Capture the cell that displays the provided text and extract its [X, Y] central coordinate. 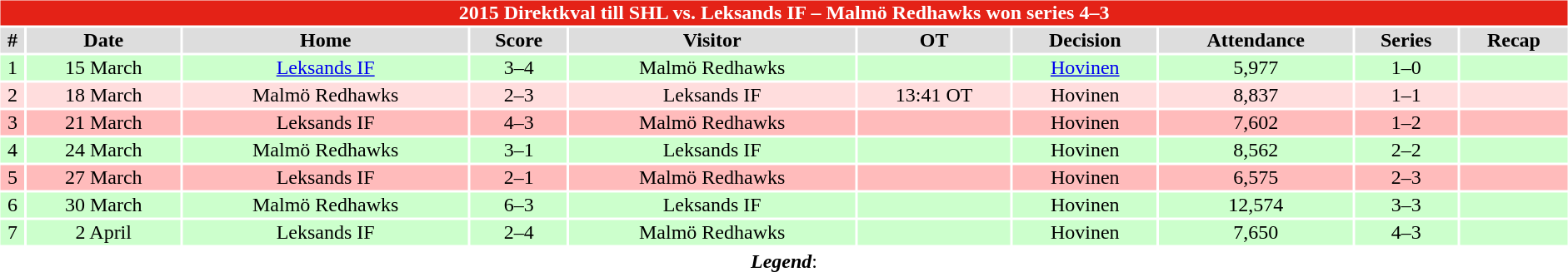
1–2 [1406, 122]
6–3 [518, 205]
30 March [103, 205]
Recap [1513, 41]
27 March [103, 177]
7 [12, 232]
2–1 [518, 177]
Date [103, 41]
2–4 [518, 232]
3–4 [518, 67]
Home [325, 41]
2015 Direktkval till SHL vs. Leksands IF – Malmö Redhawks won series 4–3 [783, 12]
18 March [103, 96]
Attendance [1255, 41]
4 [12, 151]
6,575 [1255, 177]
7,602 [1255, 122]
3–1 [518, 151]
8,837 [1255, 96]
1 [12, 67]
Series [1406, 41]
1–0 [1406, 67]
13:41 OT [934, 96]
21 March [103, 122]
5,977 [1255, 67]
2–2 [1406, 151]
8,562 [1255, 151]
7,650 [1255, 232]
2 [12, 96]
24 March [103, 151]
OT [934, 41]
Decision [1085, 41]
15 March [103, 67]
1–1 [1406, 96]
12,574 [1255, 205]
6 [12, 205]
3 [12, 122]
Visitor [712, 41]
5 [12, 177]
# [12, 41]
3–3 [1406, 205]
2 April [103, 232]
Score [518, 41]
